Scan for the cell matching the given text and deliver its [X, Y] coordinate at center. 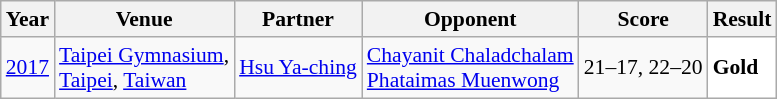
Gold [742, 68]
Chayanit Chaladchalam Phataimas Muenwong [470, 68]
Taipei Gymnasium,Taipei, Taiwan [144, 68]
Hsu Ya-ching [298, 68]
Result [742, 19]
Score [644, 19]
Year [28, 19]
Venue [144, 19]
Opponent [470, 19]
2017 [28, 68]
Partner [298, 19]
21–17, 22–20 [644, 68]
